Identify which cell holds the provided text, then report its (x, y) central coordinate. 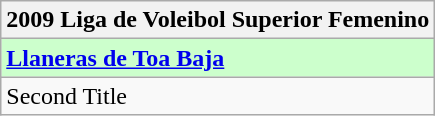
2009 Liga de Voleibol Superior Femenino (218, 20)
Llaneras de Toa Baja (218, 58)
Second Title (218, 96)
